Locate the cell with the specified text and output its [x, y] center coordinate. 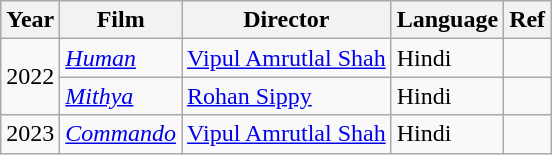
Rohan Sippy [287, 96]
Language [447, 20]
2023 [30, 134]
Film [121, 20]
Year [30, 20]
Ref [528, 20]
2022 [30, 77]
Commando [121, 134]
Mithya [121, 96]
Director [287, 20]
Human [121, 58]
